Extract the [X, Y] coordinate from the center of the cell holding the provided text.  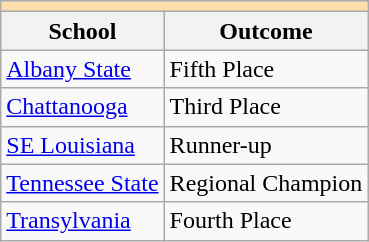
SE Louisiana [82, 145]
Transylvania [82, 221]
Tennessee State [82, 183]
Albany State [82, 69]
Fifth Place [266, 69]
School [82, 31]
Third Place [266, 107]
Outcome [266, 31]
Runner-up [266, 145]
Regional Champion [266, 183]
Fourth Place [266, 221]
Chattanooga [82, 107]
